Pinpoint the cell where the given text exists, returning its [X, Y] midpoint coordinate. 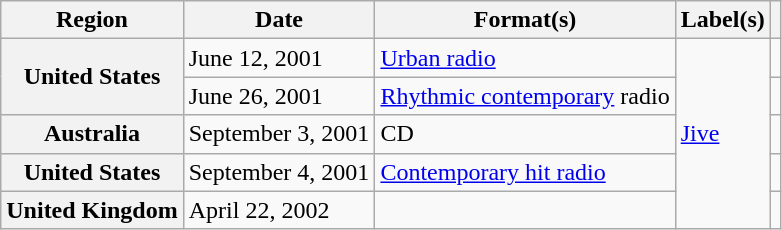
Label(s) [722, 20]
Jive [722, 134]
Date [279, 20]
Format(s) [525, 20]
September 3, 2001 [279, 134]
June 26, 2001 [279, 96]
June 12, 2001 [279, 58]
Contemporary hit radio [525, 172]
CD [525, 134]
April 22, 2002 [279, 210]
United Kingdom [92, 210]
Australia [92, 134]
Rhythmic contemporary radio [525, 96]
September 4, 2001 [279, 172]
Urban radio [525, 58]
Region [92, 20]
